Return the (X, Y) coordinate for the center point of the cell that contains the specified text.  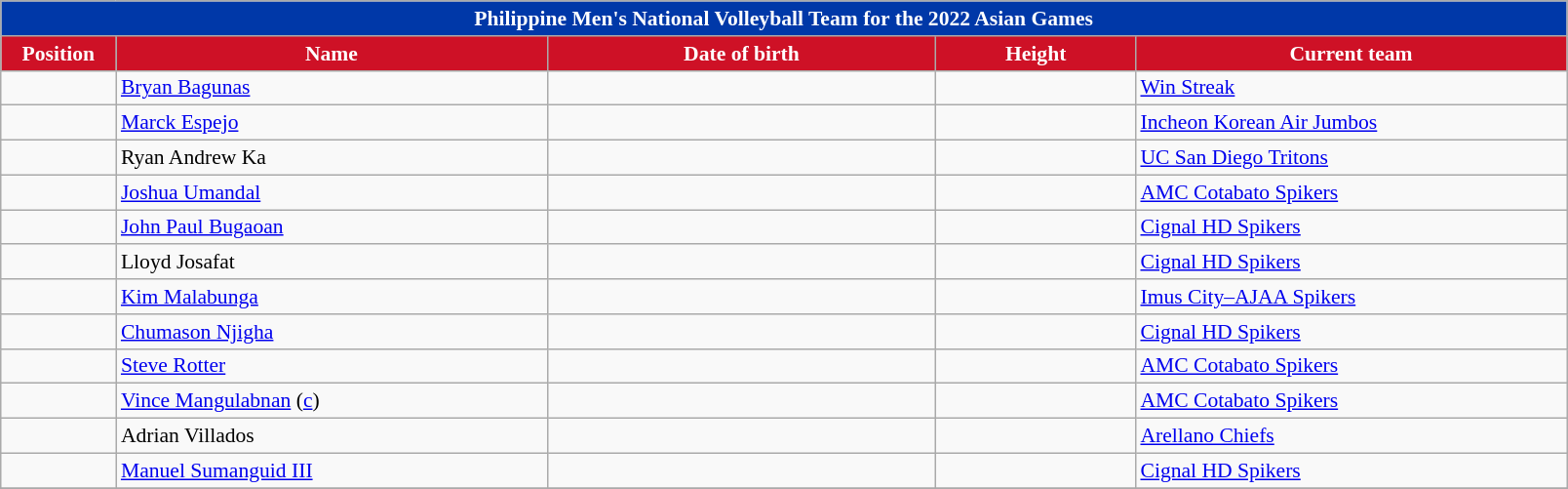
Arellano Chiefs (1351, 436)
Chumason Njigha (332, 332)
Philippine Men's National Volleyball Team for the 2022 Asian Games (784, 19)
Current team (1351, 54)
Joshua Umandal (332, 192)
Win Streak (1351, 88)
Date of birth (741, 54)
Marck Espejo (332, 123)
Manuel Sumanguid III (332, 470)
Bryan Bagunas (332, 88)
Lloyd Josafat (332, 263)
Name (332, 54)
Adrian Villados (332, 436)
Imus City–AJAA Spikers (1351, 297)
Ryan Andrew Ka (332, 158)
Position (59, 54)
UC San Diego Tritons (1351, 158)
Height (1036, 54)
Incheon Korean Air Jumbos (1351, 123)
John Paul Bugaoan (332, 227)
Kim Malabunga (332, 297)
Vince Mangulabnan (c) (332, 401)
Steve Rotter (332, 366)
